Determine the (X, Y) coordinate at the center of the cell enclosing the given text.  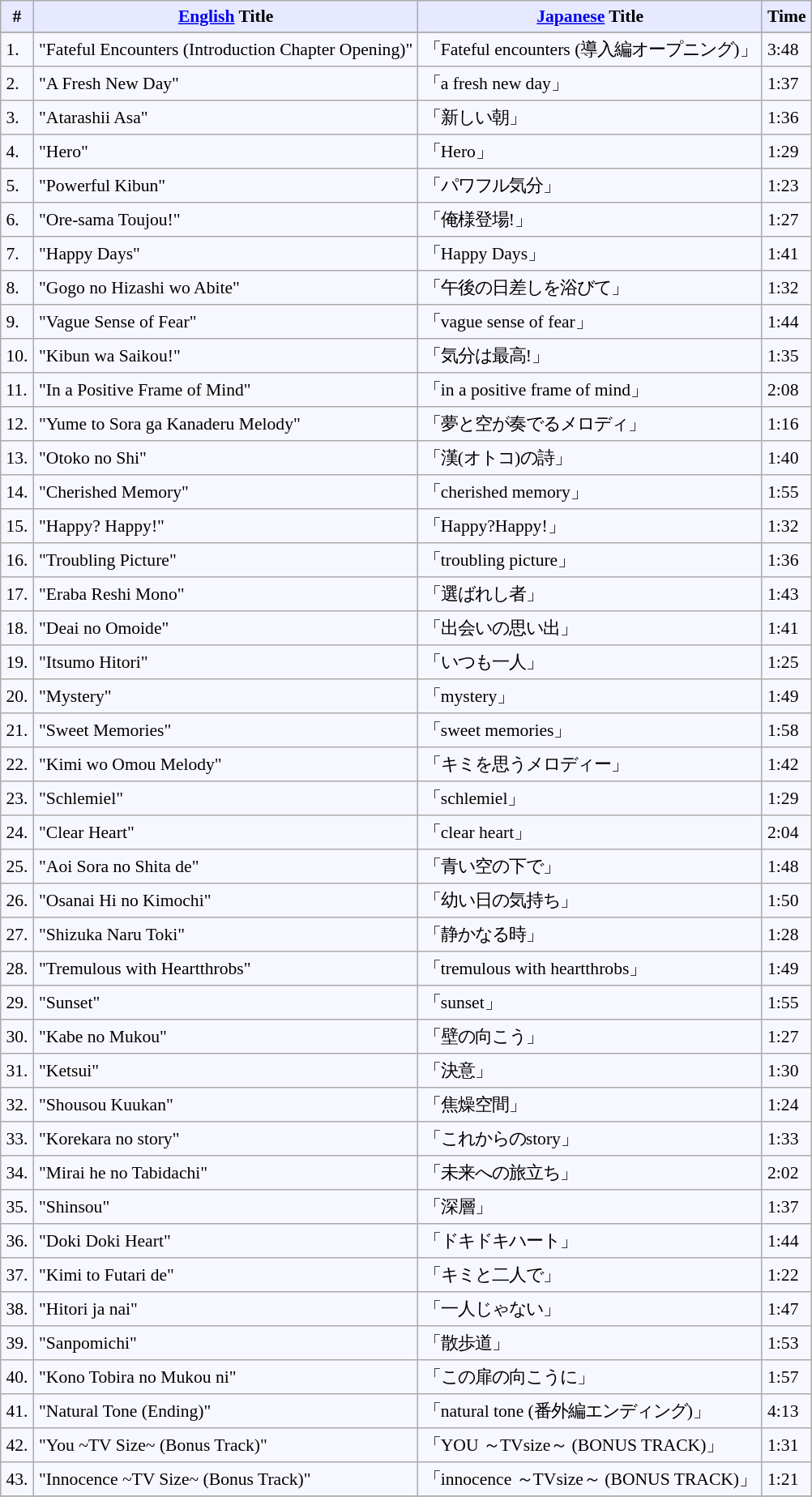
1:50 (786, 900)
1:23 (786, 186)
27. (17, 935)
「troubling picture」 (590, 560)
「青い空の下で」 (590, 866)
1:16 (786, 424)
30. (17, 1037)
1:30 (786, 1071)
"Shinsou" (225, 1207)
"Otoko no Shi" (225, 458)
1:53 (786, 1343)
"Kimi wo Omou Melody" (225, 764)
1:40 (786, 458)
「ドキドキハート」 (590, 1241)
"Deai no Omoide" (225, 628)
35. (17, 1207)
「キミを思うメロディー」 (590, 764)
1:42 (786, 764)
33. (17, 1139)
5. (17, 186)
"Troubling Picture" (225, 560)
1. (17, 49)
14. (17, 492)
「午後の日差しを浴びて」 (590, 288)
20. (17, 696)
"Shizuka Naru Toki" (225, 935)
"Doki Doki Heart" (225, 1241)
37. (17, 1275)
4:13 (786, 1411)
"Clear Heart" (225, 832)
1:21 (786, 1479)
18. (17, 628)
13. (17, 458)
「キミと二人で」 (590, 1275)
「散歩道」 (590, 1343)
"Osanai Hi no Kimochi" (225, 900)
「深層」 (590, 1207)
31. (17, 1071)
3:48 (786, 49)
"Itsumo Hitori" (225, 662)
"Innocence ~TV Size~ (Bonus Track)" (225, 1479)
「静かなる時」 (590, 935)
21. (17, 730)
36. (17, 1241)
「clear heart」 (590, 832)
1:57 (786, 1377)
Japanese Title (590, 16)
"Mystery" (225, 696)
6. (17, 220)
38. (17, 1309)
"Powerful Kibun" (225, 186)
「innocence ～TVsize～ (BONUS TRACK)」 (590, 1479)
「YOU ～TVsize～ (BONUS TRACK)」 (590, 1445)
「幼い日の気持ち」 (590, 900)
3. (17, 118)
"Kabe no Mukou" (225, 1037)
「気分は最高!」 (590, 356)
1:35 (786, 356)
24. (17, 832)
1:31 (786, 1445)
「夢と空が奏でるメロディ」 (590, 424)
"Happy Days" (225, 254)
1:43 (786, 594)
"Eraba Reshi Mono" (225, 594)
"Yume to Sora ga Kanaderu Melody" (225, 424)
1:24 (786, 1105)
「vague sense of fear」 (590, 322)
9. (17, 322)
English Title (225, 16)
15. (17, 526)
「焦燥空間」 (590, 1105)
「いつも一人」 (590, 662)
"Fateful Encounters (Introduction Chapter Opening)" (225, 49)
「壁の向こう」 (590, 1037)
「漢(オトコ)の詩」 (590, 458)
40. (17, 1377)
1:47 (786, 1309)
「未来への旅立ち」 (590, 1173)
# (17, 16)
「一人じゃない」 (590, 1309)
Time (786, 16)
"Aoi Sora no Shita de" (225, 866)
42. (17, 1445)
8. (17, 288)
"Korekara no story" (225, 1139)
"Happy? Happy!" (225, 526)
32. (17, 1105)
"Kibun wa Saikou!" (225, 356)
"Kono Tobira no Mukou ni" (225, 1377)
29. (17, 1003)
1:58 (786, 730)
"Natural Tone (Ending)" (225, 1411)
「Happy?Happy!」 (590, 526)
「tremulous with heartthrobs」 (590, 969)
「俺様登場!」 (590, 220)
"Mirai he no Tabidachi" (225, 1173)
"Sweet Memories" (225, 730)
2:04 (786, 832)
"Sunset" (225, 1003)
28. (17, 969)
「これからのstory」 (590, 1139)
7. (17, 254)
"Tremulous with Heartthrobs" (225, 969)
1:25 (786, 662)
1:28 (786, 935)
"Sanpomichi" (225, 1343)
41. (17, 1411)
"Cherished Memory" (225, 492)
「natural tone (番外編エンディング)」 (590, 1411)
"Hero" (225, 152)
"In a Positive Frame of Mind" (225, 390)
「Hero」 (590, 152)
"Kimi to Futari de" (225, 1275)
34. (17, 1173)
43. (17, 1479)
「決意」 (590, 1071)
「パワフル気分」 (590, 186)
「a fresh new day」 (590, 83)
"Ore-sama Toujou!" (225, 220)
22. (17, 764)
1:48 (786, 866)
39. (17, 1343)
23. (17, 798)
"You ~TV Size~ (Bonus Track)" (225, 1445)
「sweet memories」 (590, 730)
"Ketsui" (225, 1071)
「この扉の向こうに」 (590, 1377)
「sunset」 (590, 1003)
"Hitori ja nai" (225, 1309)
「出会いの思い出」 (590, 628)
"Vague Sense of Fear" (225, 322)
「in a positive frame of mind」 (590, 390)
16. (17, 560)
2:08 (786, 390)
「cherished memory」 (590, 492)
11. (17, 390)
19. (17, 662)
「新しい朝」 (590, 118)
"Schlemiel" (225, 798)
25. (17, 866)
2. (17, 83)
"Shousou Kuukan" (225, 1105)
「schlemiel」 (590, 798)
10. (17, 356)
26. (17, 900)
「Fateful encounters (導入編オープニング)」 (590, 49)
「選ばれし者」 (590, 594)
"Gogo no Hizashi wo Abite" (225, 288)
"A Fresh New Day" (225, 83)
2:02 (786, 1173)
4. (17, 152)
17. (17, 594)
1:22 (786, 1275)
12. (17, 424)
1:33 (786, 1139)
「Happy Days」 (590, 254)
"Atarashii Asa" (225, 118)
「mystery」 (590, 696)
